Output the [X, Y] coordinate of the center of the cell containing the given text.  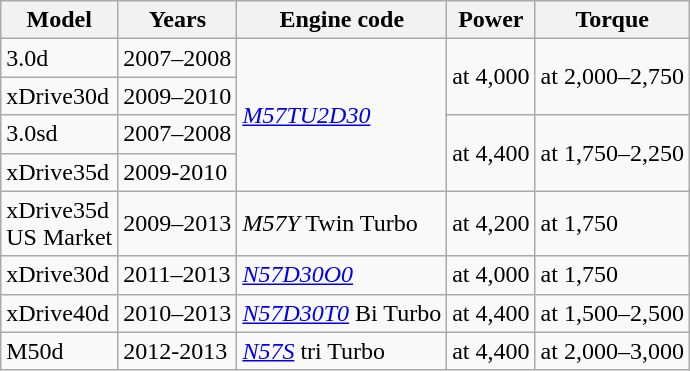
3.0sd [60, 134]
Torque [612, 20]
2009-2010 [178, 172]
at 2,000–3,000 [612, 351]
N57S tri Turbo [342, 351]
M57TU2D30 [342, 115]
2009–2013 [178, 224]
2012-2013 [178, 351]
3.0d [60, 58]
2010–2013 [178, 313]
at 2,000–2,750 [612, 77]
2011–2013 [178, 275]
xDrive35d [60, 172]
Years [178, 20]
at 4,200 [491, 224]
M57Y Twin Turbo [342, 224]
at 1,750–2,250 [612, 153]
Model [60, 20]
Power [491, 20]
M50d [60, 351]
Engine code [342, 20]
xDrive35dUS Market [60, 224]
xDrive40d [60, 313]
at 1,500–2,500 [612, 313]
N57D30O0 [342, 275]
N57D30T0 Bi Turbo [342, 313]
2009–2010 [178, 96]
